Search for the cell housing the specified text and yield its [x, y] center coordinate. 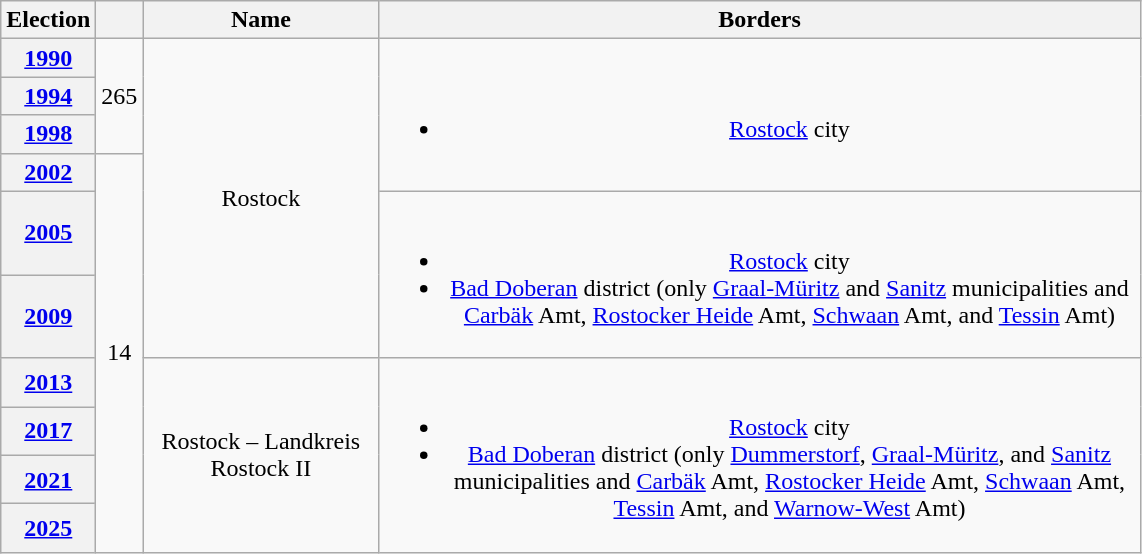
2005 [48, 233]
2002 [48, 172]
2013 [48, 382]
2009 [48, 317]
Name [261, 20]
Rostock cityBad Doberan district (only Graal-Müritz and Sanitz municipalities and Carbäk Amt, Rostocker Heide Amt, Schwaan Amt, and Tessin Amt) [760, 274]
14 [120, 352]
2025 [48, 528]
1994 [48, 96]
2021 [48, 480]
Rostock – Landkreis Rostock II [261, 455]
Rostock city [760, 115]
Election [48, 20]
1990 [48, 58]
Borders [760, 20]
1998 [48, 134]
2017 [48, 432]
265 [120, 96]
Rostock [261, 198]
